Scan for the cell matching the given text and deliver its (X, Y) coordinate at center. 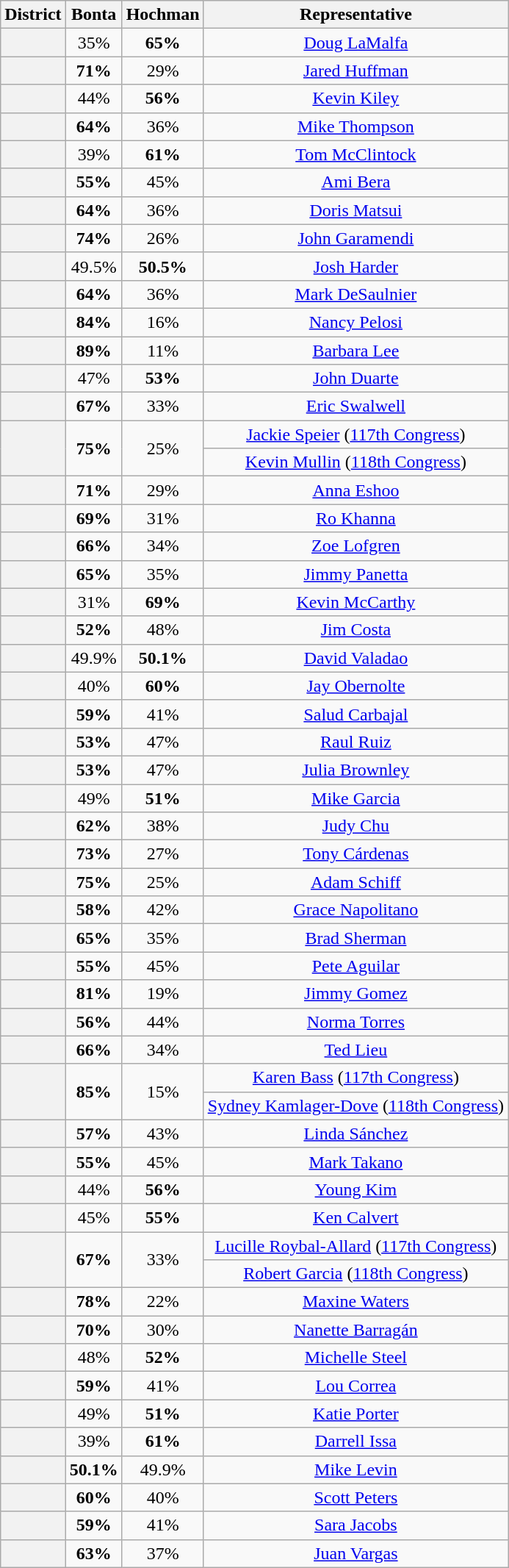
78% (94, 1302)
27% (163, 854)
Zoe Lofgren (355, 546)
30% (163, 1330)
Juan Vargas (355, 1553)
Kevin McCarthy (355, 602)
Doug LaMalfa (355, 43)
Brad Sherman (355, 938)
58% (94, 910)
Maxine Waters (355, 1302)
Sydney Kamlager-Dove (118th Congress) (355, 1106)
Hochman (163, 15)
84% (94, 322)
Representative (355, 15)
Michelle Steel (355, 1358)
26% (163, 238)
42% (163, 910)
Jimmy Gomez (355, 994)
Jackie Speier (117th Congress) (355, 434)
Tony Cárdenas (355, 854)
Raul Ruiz (355, 742)
Nanette Barragán (355, 1330)
Barbara Lee (355, 351)
David Valadao (355, 658)
John Garamendi (355, 238)
Judy Chu (355, 826)
Salud Carbajal (355, 714)
Mark Takano (355, 1161)
Julia Brownley (355, 770)
37% (163, 1553)
Kevin Kiley (355, 99)
Ro Khanna (355, 518)
Norma Torres (355, 1022)
62% (94, 826)
49.5% (94, 266)
Tom McClintock (355, 154)
Mike Garcia (355, 798)
Nancy Pelosi (355, 322)
Adam Schiff (355, 882)
Mike Thompson (355, 126)
16% (163, 322)
Ami Bera (355, 182)
15% (163, 1092)
50.5% (163, 266)
Anna Eshoo (355, 490)
Jay Obernolte (355, 686)
Linda Sánchez (355, 1134)
Doris Matsui (355, 210)
Jimmy Panetta (355, 574)
81% (94, 994)
District (33, 15)
Sara Jacobs (355, 1525)
19% (163, 994)
Josh Harder (355, 266)
38% (163, 826)
Ken Calvert (355, 1217)
Lucille Roybal-Allard (117th Congress) (355, 1246)
Jim Costa (355, 630)
Eric Swalwell (355, 407)
63% (94, 1553)
Robert Garcia (118th Congress) (355, 1274)
Young Kim (355, 1189)
11% (163, 351)
Bonta (94, 15)
74% (94, 238)
43% (163, 1134)
John Duarte (355, 379)
Scott Peters (355, 1497)
Darrell Issa (355, 1442)
Katie Porter (355, 1414)
85% (94, 1092)
Kevin Mullin (118th Congress) (355, 462)
Pete Aguilar (355, 966)
73% (94, 854)
89% (94, 351)
70% (94, 1330)
Lou Correa (355, 1386)
Ted Lieu (355, 1050)
Grace Napolitano (355, 910)
Mike Levin (355, 1469)
57% (94, 1134)
Mark DeSaulnier (355, 294)
Karen Bass (117th Congress) (355, 1078)
Jared Huffman (355, 71)
22% (163, 1302)
